Capture the cell that displays the provided text and extract its (x, y) central coordinate. 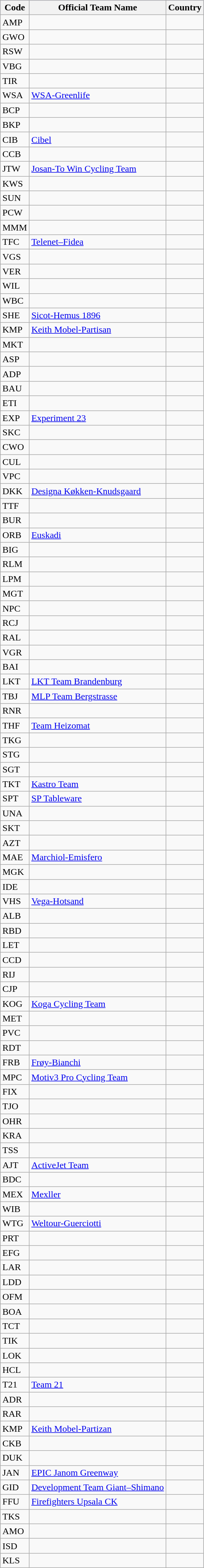
CIB (15, 139)
Cibel (98, 139)
WTG (15, 1224)
Code (15, 8)
SPT (15, 799)
Sicot-Hemus 1896 (98, 315)
TKT (15, 784)
TJO (15, 1106)
BKP (15, 125)
ETI (15, 403)
SHE (15, 315)
SKC (15, 433)
RAR (15, 1414)
Experiment 23 (98, 418)
TKS (15, 1516)
Mexller (98, 1194)
Team 21 (98, 1385)
MGK (15, 872)
SUN (15, 198)
ORB (15, 535)
BDC (15, 1180)
VGR (15, 652)
ISD (15, 1546)
Official Team Name (98, 8)
Josan-To Win Cycling Team (98, 169)
Keith Mobel-Partizan (98, 1429)
NPC (15, 608)
VBG (15, 66)
CCB (15, 154)
IDE (15, 886)
MEX (15, 1194)
MET (15, 1018)
ActiveJet Team (98, 1165)
EPIC Janom Greenway (98, 1473)
Development Team Giant–Shimano (98, 1487)
RDT (15, 1048)
LKT (15, 682)
Telenet–Fidea (98, 242)
AMO (15, 1531)
BUR (15, 520)
PVC (15, 1033)
WIB (15, 1209)
Country (185, 8)
MKT (15, 344)
Motiv3 Pro Cycling Team (98, 1077)
MAE (15, 857)
AZT (15, 843)
Euskadi (98, 535)
RAL (15, 637)
RSW (15, 52)
TSS (15, 1150)
Vega-Hotsand (98, 901)
ADP (15, 374)
KRA (15, 1136)
GWO (15, 37)
DUK (15, 1458)
RNR (15, 711)
VGS (15, 257)
FFU (15, 1502)
LAR (15, 1267)
CWO (15, 447)
STG (15, 755)
PCW (15, 213)
Keith Mobel-Partisan (98, 330)
VPC (15, 476)
EFG (15, 1253)
MMM (15, 227)
ALB (15, 916)
RLM (15, 564)
TTF (15, 506)
CJP (15, 989)
GID (15, 1487)
OFM (15, 1297)
VHS (15, 901)
WIL (15, 286)
ASP (15, 359)
LPM (15, 579)
BAU (15, 388)
WBC (15, 301)
KLS (15, 1560)
OHR (15, 1121)
Designa Køkken-Knudsgaard (98, 491)
Team Heizomat (98, 725)
PRT (15, 1238)
Marchiol-Emisfero (98, 857)
WSA (15, 95)
JAN (15, 1473)
EXP (15, 418)
TKG (15, 740)
ADR (15, 1399)
CUL (15, 462)
T21 (15, 1385)
FRB (15, 1062)
RBD (15, 931)
LET (15, 945)
KOG (15, 1004)
FIX (15, 1092)
Frøy-Bianchi (98, 1062)
LDD (15, 1282)
Koga Cycling Team (98, 1004)
Kastro Team (98, 784)
BIG (15, 550)
CKB (15, 1443)
BCP (15, 110)
TIR (15, 81)
Weltour-Guerciotti (98, 1224)
HCL (15, 1370)
VER (15, 271)
SP Tableware (98, 799)
SKT (15, 828)
TIK (15, 1341)
TCT (15, 1326)
WSA-Greenlife (98, 95)
KWS (15, 184)
CCD (15, 960)
TBJ (15, 696)
AMP (15, 22)
Firefighters Upsala CK (98, 1502)
BAI (15, 667)
THF (15, 725)
RCJ (15, 623)
DKK (15, 491)
LOK (15, 1355)
SGT (15, 769)
JTW (15, 169)
TFC (15, 242)
MLP Team Bergstrasse (98, 696)
MPC (15, 1077)
UNA (15, 813)
BOA (15, 1311)
MGT (15, 593)
RIJ (15, 975)
LKT Team Brandenburg (98, 682)
AJT (15, 1165)
